Output the [X, Y] coordinate of the center of the cell containing the given text.  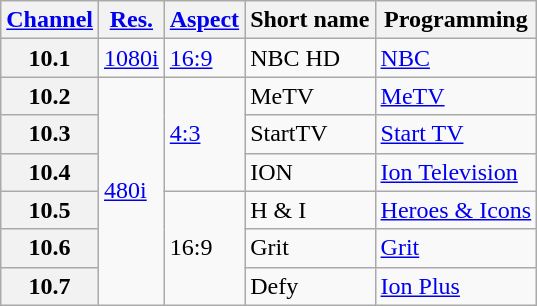
Programming [456, 20]
1080i [132, 58]
Start TV [456, 134]
H & I [310, 210]
Short name [310, 20]
NBC HD [310, 58]
Heroes & Icons [456, 210]
10.1 [50, 58]
Res. [132, 20]
10.7 [50, 286]
10.2 [50, 96]
10.5 [50, 210]
StartTV [310, 134]
Aspect [204, 20]
Ion Television [456, 172]
Channel [50, 20]
NBC [456, 58]
10.6 [50, 248]
Ion Plus [456, 286]
ION [310, 172]
10.4 [50, 172]
4:3 [204, 134]
480i [132, 191]
10.3 [50, 134]
Defy [310, 286]
